Search for the cell housing the specified text and yield its [x, y] center coordinate. 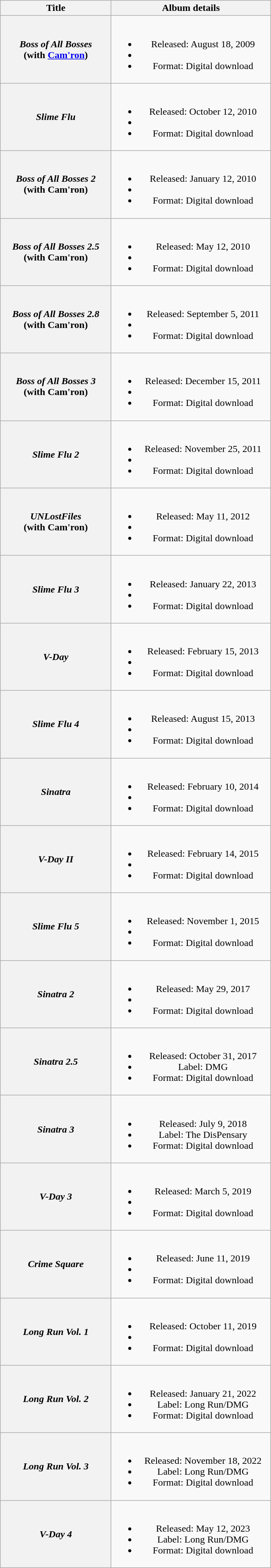
Released: November 1, 2015Format: Digital download [191, 927]
Slime Flu 3 [56, 589]
V-Day [56, 657]
Crime Square [56, 1264]
Released: February 14, 2015Format: Digital download [191, 860]
Long Run Vol. 2 [56, 1399]
V-Day 4 [56, 1534]
Boss of All Bosses 2.5(with Cam'ron) [56, 252]
Slime Flu 4 [56, 724]
Released: March 5, 2019Format: Digital download [191, 1196]
Released: June 11, 2019Format: Digital download [191, 1264]
Released: January 12, 2010Format: Digital download [191, 184]
Released: November 18, 2022Label: Long Run/DMGFormat: Digital download [191, 1466]
Released: May 12, 2010Format: Digital download [191, 252]
Sinatra 2.5 [56, 1061]
Long Run Vol. 3 [56, 1466]
UNLostFiles(with Cam'ron) [56, 522]
Title [56, 8]
Released: October 12, 2010Format: Digital download [191, 117]
Released: October 31, 2017Label: DMGFormat: Digital download [191, 1061]
Released: November 25, 2011Format: Digital download [191, 454]
Sinatra 3 [56, 1129]
Released: December 15, 2011Format: Digital download [191, 387]
Sinatra [56, 792]
Released: October 11, 2019Format: Digital download [191, 1331]
Slime Flu 5 [56, 927]
Boss of All Bosses 2.8(with Cam'ron) [56, 319]
Slime Flu [56, 117]
Released: January 21, 2022Label: Long Run/DMGFormat: Digital download [191, 1399]
Boss of All Bosses 2(with Cam'ron) [56, 184]
Released: September 5, 2011Format: Digital download [191, 319]
Released: May 12, 2023Label: Long Run/DMGFormat: Digital download [191, 1534]
Released: July 9, 2018Label: The DisPensaryFormat: Digital download [191, 1129]
Released: May 29, 2017Format: Digital download [191, 994]
Sinatra 2 [56, 994]
V-Day 3 [56, 1196]
Long Run Vol. 1 [56, 1331]
Released: January 22, 2013Format: Digital download [191, 589]
V-Day II [56, 860]
Slime Flu 2 [56, 454]
Released: August 18, 2009Format: Digital download [191, 49]
Released: May 11, 2012Format: Digital download [191, 522]
Released: February 15, 2013Format: Digital download [191, 657]
Released: February 10, 2014Format: Digital download [191, 792]
Boss of All Bosses 3(with Cam'ron) [56, 387]
Boss of All Bosses(with Cam'ron) [56, 49]
Album details [191, 8]
Released: August 15, 2013Format: Digital download [191, 724]
